For the text-containing cell, return its midpoint in [X, Y] coordinate format. 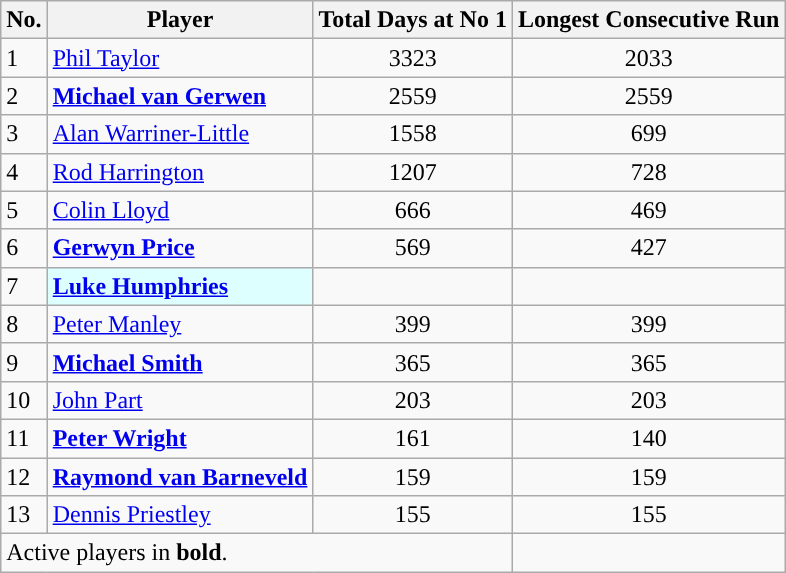
Player [180, 20]
Peter Manley [180, 324]
8 [24, 324]
12 [24, 477]
1207 [413, 172]
666 [413, 210]
Total Days at No 1 [413, 20]
Michael van Gerwen [180, 96]
Gerwyn Price [180, 248]
699 [648, 134]
Luke Humphries [180, 286]
Rod Harrington [180, 172]
Michael Smith [180, 362]
2 [24, 96]
2033 [648, 58]
728 [648, 172]
3323 [413, 58]
Colin Lloyd [180, 210]
7 [24, 286]
1558 [413, 134]
9 [24, 362]
1 [24, 58]
427 [648, 248]
6 [24, 248]
140 [648, 438]
Alan Warriner-Little [180, 134]
Raymond van Barneveld [180, 477]
469 [648, 210]
569 [413, 248]
5 [24, 210]
No. [24, 20]
Longest Consecutive Run [648, 20]
Dennis Priestley [180, 515]
3 [24, 134]
Active players in bold. [257, 553]
11 [24, 438]
10 [24, 400]
Peter Wright [180, 438]
Phil Taylor [180, 58]
161 [413, 438]
4 [24, 172]
13 [24, 515]
John Part [180, 400]
